Provide the (X, Y) coordinate of the cell's center where the given text is located.  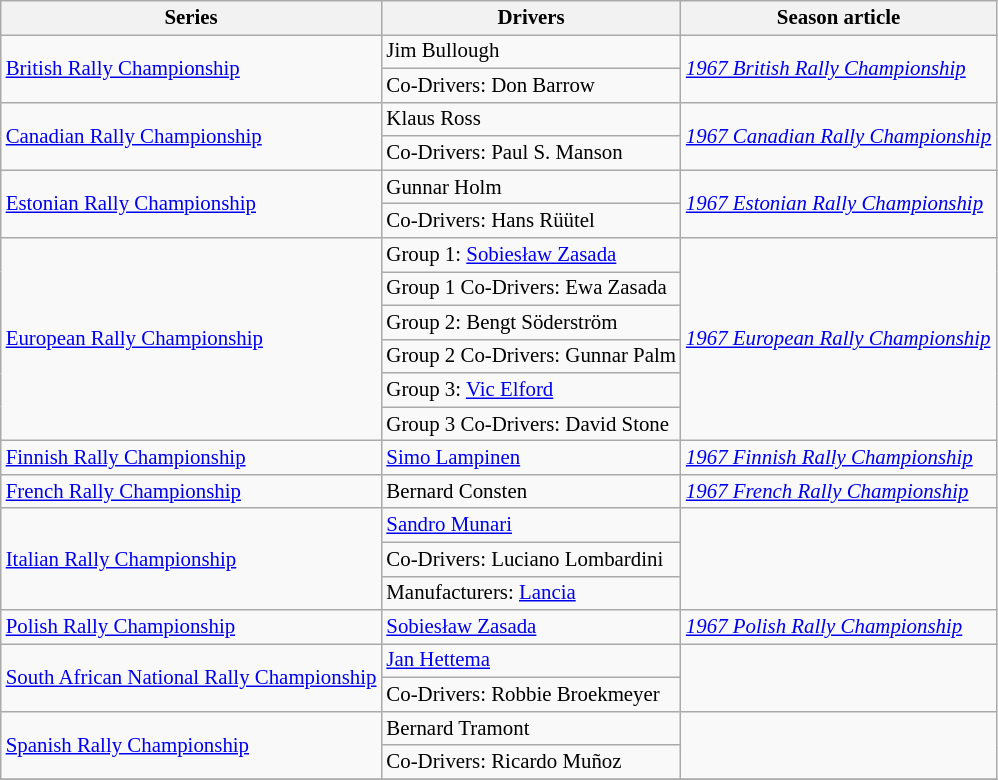
Group 1: Sobiesław Zasada (531, 255)
Estonian Rally Championship (192, 204)
1967 Estonian Rally Championship (838, 204)
Series (192, 18)
Finnish Rally Championship (192, 458)
Canadian Rally Championship (192, 136)
Group 3: Vic Elford (531, 390)
Group 3 Co-Drivers: David Stone (531, 424)
European Rally Championship (192, 340)
Polish Rally Championship (192, 627)
Group 1 Co-Drivers: Ewa Zasada (531, 288)
Jan Hettema (531, 661)
Spanish Rally Championship (192, 745)
Gunnar Holm (531, 187)
1967 European Rally Championship (838, 340)
Drivers (531, 18)
South African National Rally Championship (192, 678)
1967 French Rally Championship (838, 491)
1967 Finnish Rally Championship (838, 458)
Manufacturers: Lancia (531, 593)
British Rally Championship (192, 68)
1967 Canadian Rally Championship (838, 136)
Co-Drivers: Ricardo Muñoz (531, 762)
French Rally Championship (192, 491)
Group 2 Co-Drivers: Gunnar Palm (531, 356)
Simo Lampinen (531, 458)
Co-Drivers: Luciano Lombardini (531, 559)
Co-Drivers: Paul S. Manson (531, 153)
Co-Drivers: Robbie Broekmeyer (531, 695)
Klaus Ross (531, 119)
1967 Polish Rally Championship (838, 627)
Sandro Munari (531, 525)
1967 British Rally Championship (838, 68)
Co-Drivers: Hans Rüütel (531, 221)
Season article (838, 18)
Italian Rally Championship (192, 559)
Co-Drivers: Don Barrow (531, 85)
Sobiesław Zasada (531, 627)
Bernard Tramont (531, 728)
Bernard Consten (531, 491)
Group 2: Bengt Söderström (531, 322)
Jim Bullough (531, 51)
